Scan for the cell matching the given text and deliver its (x, y) coordinate at center. 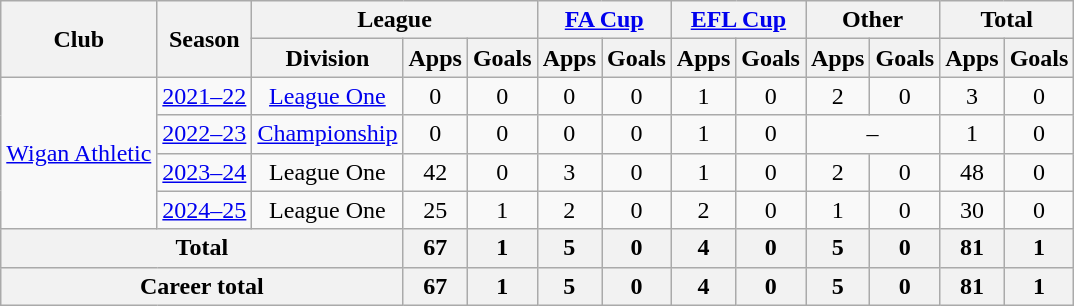
Wigan Athletic (79, 153)
Career total (202, 286)
Other (873, 20)
2022–23 (204, 134)
48 (972, 172)
Season (204, 39)
2024–25 (204, 210)
42 (435, 172)
25 (435, 210)
FA Cup (604, 20)
Club (79, 39)
Division (328, 58)
League (394, 20)
2021–22 (204, 96)
2023–24 (204, 172)
Championship (328, 134)
30 (972, 210)
– (873, 134)
EFL Cup (738, 20)
